Determine the (x, y) coordinate at the center of the cell enclosing the given text.  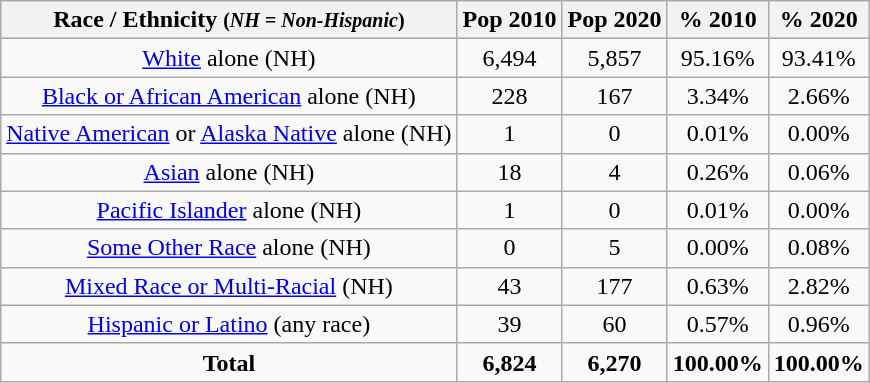
6,824 (510, 362)
% 2010 (718, 20)
43 (510, 286)
Race / Ethnicity (NH = Non-Hispanic) (229, 20)
Total (229, 362)
Pop 2010 (510, 20)
Asian alone (NH) (229, 172)
93.41% (818, 58)
Black or African American alone (NH) (229, 96)
Pacific Islander alone (NH) (229, 210)
Mixed Race or Multi-Racial (NH) (229, 286)
0.06% (818, 172)
60 (614, 324)
2.66% (818, 96)
6,494 (510, 58)
228 (510, 96)
Pop 2020 (614, 20)
0.08% (818, 248)
0.26% (718, 172)
177 (614, 286)
95.16% (718, 58)
6,270 (614, 362)
2.82% (818, 286)
0.96% (818, 324)
5,857 (614, 58)
0.57% (718, 324)
Hispanic or Latino (any race) (229, 324)
167 (614, 96)
18 (510, 172)
0.63% (718, 286)
Some Other Race alone (NH) (229, 248)
White alone (NH) (229, 58)
3.34% (718, 96)
5 (614, 248)
4 (614, 172)
Native American or Alaska Native alone (NH) (229, 134)
% 2020 (818, 20)
39 (510, 324)
